Identify which cell holds the provided text, then report its (X, Y) central coordinate. 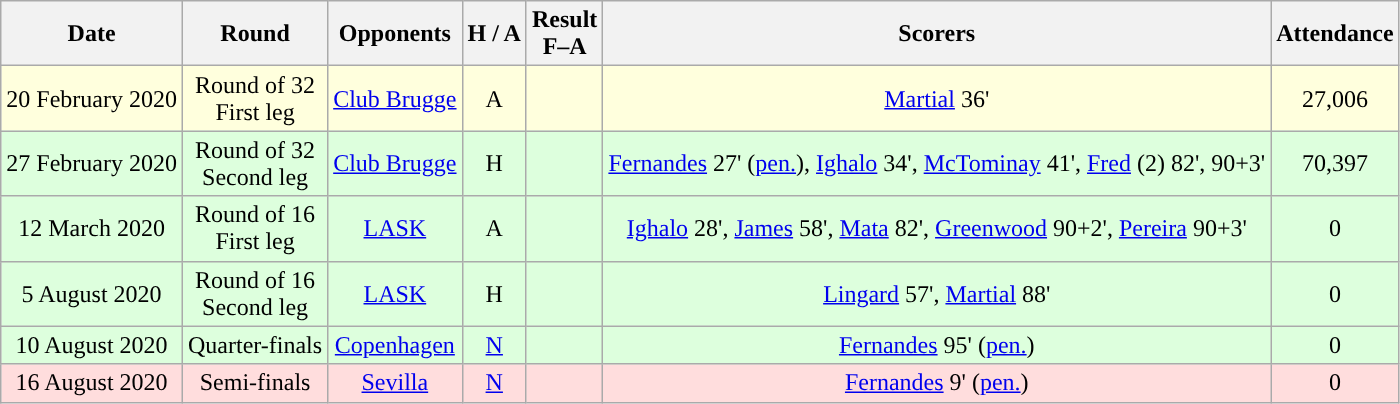
Martial 36' (937, 98)
12 March 2020 (92, 228)
Round (254, 34)
5 August 2020 (92, 294)
Semi-finals (254, 383)
H / A (494, 34)
10 August 2020 (92, 345)
Fernandes 95' (pen.) (937, 345)
27 February 2020 (92, 164)
Quarter-finals (254, 345)
27,006 (1335, 98)
Ighalo 28', James 58', Mata 82', Greenwood 90+2', Pereira 90+3' (937, 228)
Copenhagen (395, 345)
Fernandes 9' (pen.) (937, 383)
Opponents (395, 34)
Attendance (1335, 34)
Round of 16First leg (254, 228)
16 August 2020 (92, 383)
Scorers (937, 34)
Fernandes 27' (pen.), Ighalo 34', McTominay 41', Fred (2) 82', 90+3' (937, 164)
Round of 16Second leg (254, 294)
Round of 32Second leg (254, 164)
Lingard 57', Martial 88' (937, 294)
Date (92, 34)
Round of 32First leg (254, 98)
ResultF–A (564, 34)
70,397 (1335, 164)
20 February 2020 (92, 98)
Sevilla (395, 383)
